Return [x, y] of the center of cell containing provided text 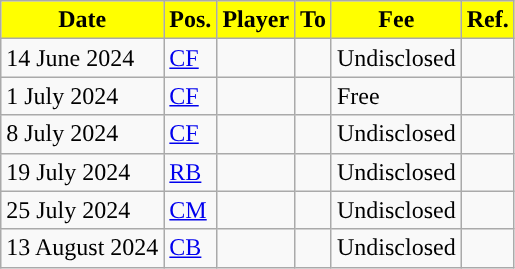
Ref. [488, 20]
RB [190, 172]
Date [82, 20]
CB [190, 248]
Pos. [190, 20]
14 June 2024 [82, 58]
CM [190, 210]
Player [256, 20]
Fee [396, 20]
13 August 2024 [82, 248]
19 July 2024 [82, 172]
8 July 2024 [82, 134]
25 July 2024 [82, 210]
1 July 2024 [82, 96]
To [314, 20]
Free [396, 96]
